Search for the cell housing the specified text and yield its (X, Y) center coordinate. 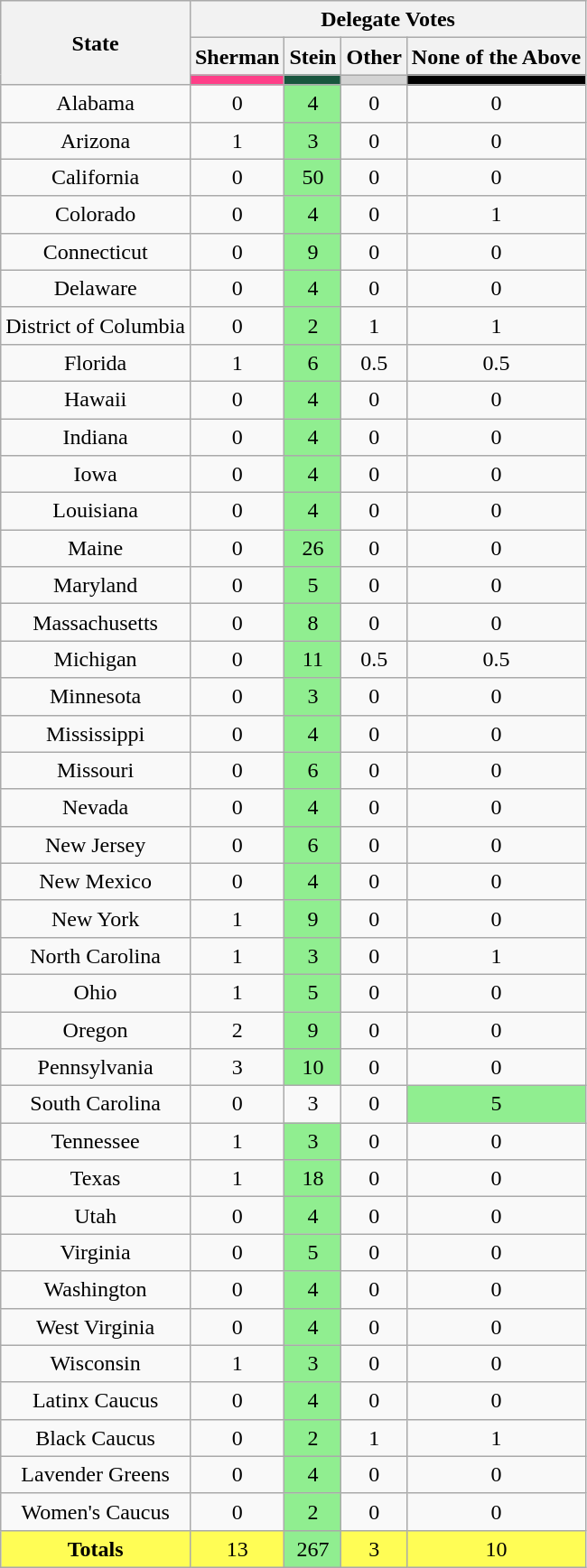
Delaware (96, 289)
Alabama (96, 103)
Minnesota (96, 697)
Stein (312, 56)
Delegate Votes (387, 20)
Connecticut (96, 251)
Pennsylvania (96, 1067)
50 (312, 177)
Virginia (96, 1253)
Hawaii (96, 399)
Maryland (96, 585)
South Carolina (96, 1105)
Florida (96, 363)
North Carolina (96, 955)
New Mexico (96, 881)
Other (374, 56)
Maine (96, 549)
California (96, 177)
None of the Above (496, 56)
Tennessee (96, 1141)
State (96, 43)
Michigan (96, 659)
Wisconsin (96, 1363)
11 (312, 659)
Nevada (96, 807)
New York (96, 919)
Utah (96, 1215)
Oregon (96, 1029)
13 (237, 1549)
Black Caucus (96, 1437)
Lavender Greens (96, 1475)
Ohio (96, 993)
Women's Caucus (96, 1511)
Missouri (96, 771)
Sherman (237, 56)
New Jersey (96, 845)
Colorado (96, 215)
26 (312, 549)
Texas (96, 1179)
Arizona (96, 141)
267 (312, 1549)
Massachusetts (96, 623)
Mississippi (96, 733)
Iowa (96, 475)
Washington (96, 1289)
Totals (96, 1549)
District of Columbia (96, 325)
Louisiana (96, 511)
18 (312, 1179)
8 (312, 623)
Latinx Caucus (96, 1401)
Indiana (96, 437)
West Virginia (96, 1327)
